Locate the cell with the specified text and output its (x, y) center coordinate. 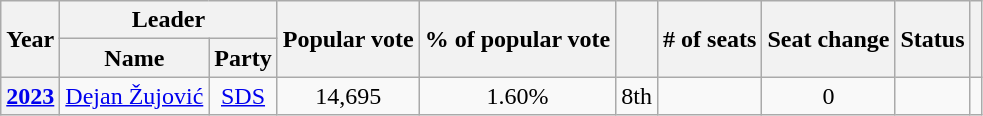
Dejan Žujović (134, 96)
Party (243, 58)
1.60% (518, 96)
2023 (30, 96)
# of seats (710, 39)
Year (30, 39)
Popular vote (348, 39)
14,695 (348, 96)
Name (134, 58)
SDS (243, 96)
0 (828, 96)
Status (932, 39)
Leader (168, 20)
Seat change (828, 39)
% of popular vote (518, 39)
8th (637, 96)
